Provide the (x, y) coordinate of the cell's center where the given text is located.  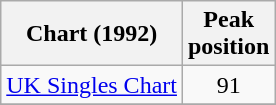
91 (228, 85)
Chart (1992) (92, 34)
UK Singles Chart (92, 85)
Peakposition (228, 34)
